Extract the (X, Y) coordinate from the center of the cell holding the provided text.  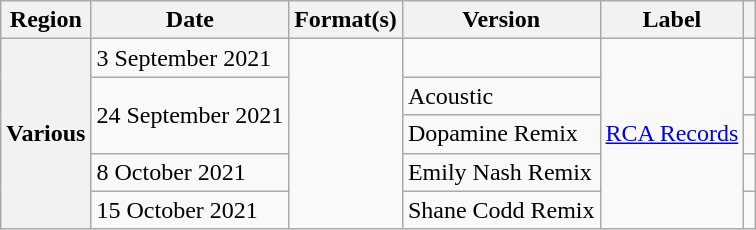
8 October 2021 (190, 172)
24 September 2021 (190, 115)
Format(s) (346, 20)
RCA Records (672, 134)
Various (46, 134)
3 September 2021 (190, 58)
Version (501, 20)
Shane Codd Remix (501, 210)
Dopamine Remix (501, 134)
15 October 2021 (190, 210)
Date (190, 20)
Acoustic (501, 96)
Emily Nash Remix (501, 172)
Region (46, 20)
Label (672, 20)
